From the cell containing the given text, extract its center point as (x, y) coordinate. 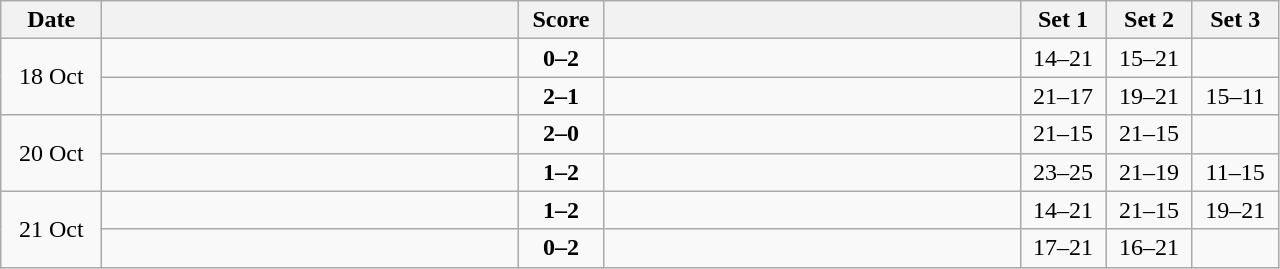
Set 3 (1235, 20)
18 Oct (52, 77)
Set 2 (1149, 20)
11–15 (1235, 172)
15–11 (1235, 96)
17–21 (1063, 248)
Set 1 (1063, 20)
21 Oct (52, 229)
21–19 (1149, 172)
2–1 (561, 96)
23–25 (1063, 172)
21–17 (1063, 96)
2–0 (561, 134)
15–21 (1149, 58)
20 Oct (52, 153)
Date (52, 20)
16–21 (1149, 248)
Score (561, 20)
